For the text-containing cell, return its midpoint in [X, Y] coordinate format. 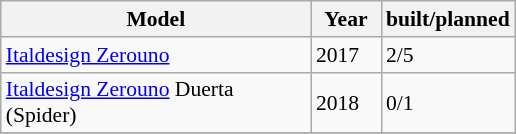
Italdesign Zerouno [156, 55]
2/5 [448, 55]
0/1 [448, 102]
2018 [346, 102]
Year [346, 19]
2017 [346, 55]
Italdesign Zerouno Duerta (Spider) [156, 102]
Model [156, 19]
built/planned [448, 19]
